Provide the (X, Y) coordinate of the cell's center where the given text is located.  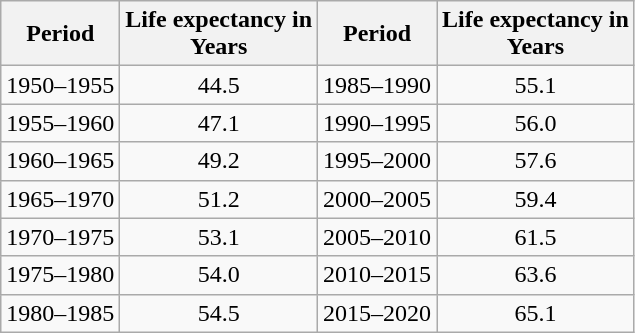
1960–1965 (60, 161)
2000–2005 (378, 199)
2015–2020 (378, 313)
1975–1980 (60, 275)
1970–1975 (60, 237)
1995–2000 (378, 161)
2005–2010 (378, 237)
2010–2015 (378, 275)
54.0 (219, 275)
61.5 (536, 237)
1980–1985 (60, 313)
57.6 (536, 161)
1950–1955 (60, 85)
1985–1990 (378, 85)
51.2 (219, 199)
44.5 (219, 85)
47.1 (219, 123)
63.6 (536, 275)
53.1 (219, 237)
56.0 (536, 123)
1990–1995 (378, 123)
59.4 (536, 199)
1955–1960 (60, 123)
49.2 (219, 161)
55.1 (536, 85)
65.1 (536, 313)
1965–1970 (60, 199)
54.5 (219, 313)
